Extract the (x, y) coordinate from the center of the cell holding the provided text.  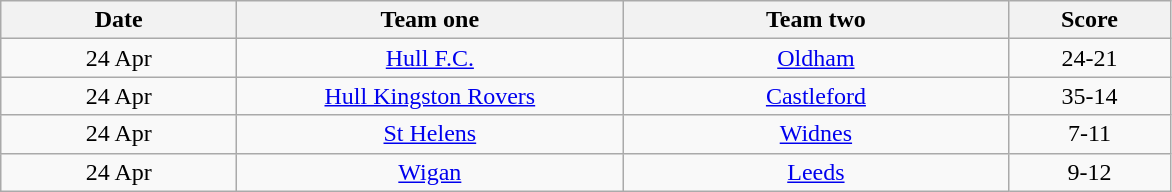
Oldham (816, 58)
Hull Kingston Rovers (430, 96)
Wigan (430, 172)
24-21 (1090, 58)
Team two (816, 20)
Widnes (816, 134)
St Helens (430, 134)
7-11 (1090, 134)
Date (119, 20)
Leeds (816, 172)
Score (1090, 20)
Hull F.C. (430, 58)
35-14 (1090, 96)
Castleford (816, 96)
9-12 (1090, 172)
Team one (430, 20)
